Detect which cell encompasses the target text, then output its [X, Y] center coordinate. 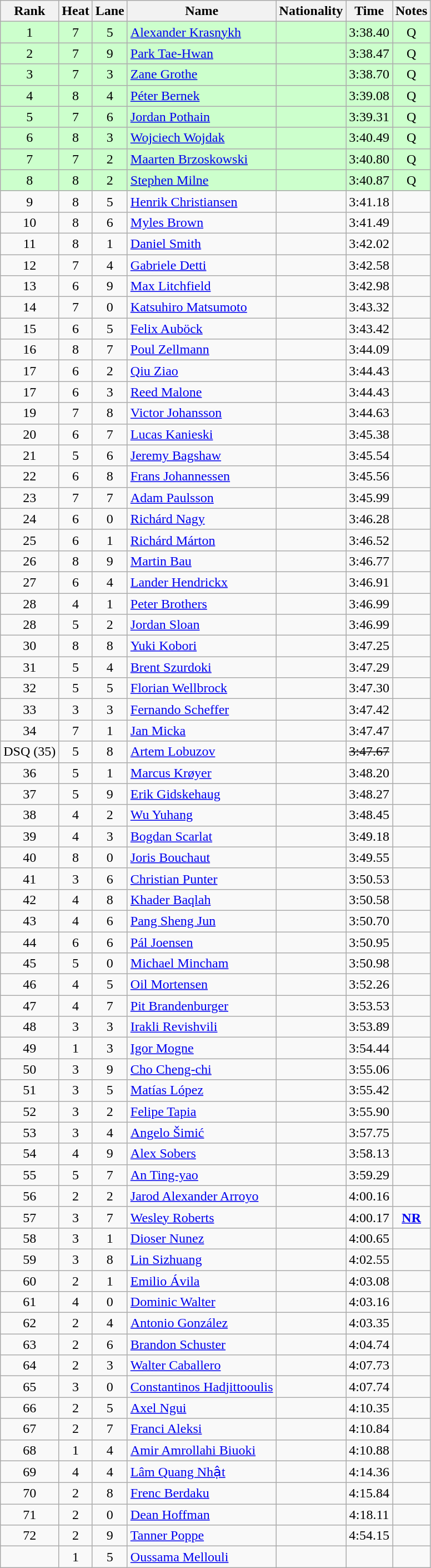
Pit Brandenburger [202, 1006]
Maarten Brzoskowski [202, 159]
3:45.99 [369, 498]
53 [30, 1133]
Alex Sobers [202, 1154]
10 [30, 222]
3:50.95 [369, 942]
Matías López [202, 1090]
3:52.26 [369, 985]
Max Litchfield [202, 286]
12 [30, 265]
3:41.49 [369, 222]
55 [30, 1175]
3:48.27 [369, 794]
34 [30, 731]
14 [30, 307]
Wu Yuhang [202, 815]
Jordan Sloan [202, 625]
3:38.40 [369, 32]
Qiu Ziao [202, 371]
Name [202, 11]
57 [30, 1217]
Artem Lobuzov [202, 752]
4:10.88 [369, 1450]
Brandon Schuster [202, 1344]
Axel Ngui [202, 1408]
3:46.28 [369, 519]
Rank [30, 11]
Antonio González [202, 1323]
4:00.16 [369, 1196]
Jan Micka [202, 731]
11 [30, 244]
An Ting-yao [202, 1175]
3:48.45 [369, 815]
3:39.08 [369, 96]
Fernando Scheffer [202, 709]
Reed Malone [202, 392]
4:00.17 [369, 1217]
Oussama Mellouli [202, 1557]
Oil Mortensen [202, 985]
62 [30, 1323]
3:58.13 [369, 1154]
Felipe Tapia [202, 1112]
Dominic Walter [202, 1302]
Jarod Alexander Arroyo [202, 1196]
3:40.49 [369, 138]
59 [30, 1259]
Dioser Nunez [202, 1238]
Jeremy Bagshaw [202, 455]
48 [30, 1027]
Victor Johansson [202, 413]
4:03.16 [369, 1302]
15 [30, 329]
Wesley Roberts [202, 1217]
66 [30, 1408]
Yuki Kobori [202, 646]
44 [30, 942]
3:38.70 [369, 75]
54 [30, 1154]
Time [369, 11]
Park Tae-Hwan [202, 53]
63 [30, 1344]
Joris Bouchaut [202, 857]
3:55.06 [369, 1069]
4:07.73 [369, 1366]
3:42.02 [369, 244]
32 [30, 688]
Constantinos Hadjittooulis [202, 1387]
4:18.11 [369, 1515]
Brent Szurdoki [202, 667]
38 [30, 815]
4:54.15 [369, 1536]
Khader Baqlah [202, 900]
3:47.67 [369, 752]
Poul Zellmann [202, 350]
69 [30, 1472]
Bogdan Scarlat [202, 836]
3:45.38 [369, 434]
3:55.42 [369, 1090]
3:40.87 [369, 180]
Jordan Pothain [202, 117]
3:57.75 [369, 1133]
Gabriele Detti [202, 265]
46 [30, 985]
Michael Mincham [202, 964]
3:48.20 [369, 773]
Marcus Krøyer [202, 773]
67 [30, 1429]
Daniel Smith [202, 244]
Henrik Christiansen [202, 201]
4:14.36 [369, 1472]
58 [30, 1238]
Myles Brown [202, 222]
Richárd Nagy [202, 519]
Lin Sizhuang [202, 1259]
Richárd Márton [202, 540]
4:10.35 [369, 1408]
49 [30, 1048]
3:53.53 [369, 1006]
3:42.58 [369, 265]
Pang Sheng Jun [202, 921]
4:10.84 [369, 1429]
Nationality [311, 11]
Peter Brothers [202, 603]
3:45.54 [369, 455]
Felix Auböck [202, 329]
20 [30, 434]
3:44.63 [369, 413]
68 [30, 1450]
Emilio Ávila [202, 1281]
3:50.53 [369, 879]
65 [30, 1387]
56 [30, 1196]
25 [30, 540]
Adam Paulsson [202, 498]
72 [30, 1536]
3:47.25 [369, 646]
3:49.18 [369, 836]
3:59.29 [369, 1175]
Walter Caballero [202, 1366]
Lucas Kanieski [202, 434]
Frenc Berdaku [202, 1493]
Florian Wellbrock [202, 688]
Christian Punter [202, 879]
Péter Bernek [202, 96]
3:50.98 [369, 964]
71 [30, 1515]
4:02.55 [369, 1259]
24 [30, 519]
Heat [76, 11]
36 [30, 773]
Pál Joensen [202, 942]
Lander Hendrickx [202, 582]
Stephen Milne [202, 180]
Angelo Šimić [202, 1133]
37 [30, 794]
41 [30, 879]
3:49.55 [369, 857]
16 [30, 350]
NR [411, 1217]
3:47.47 [369, 731]
Katsuhiro Matsumoto [202, 307]
4:03.08 [369, 1281]
22 [30, 477]
DSQ (35) [30, 752]
3:46.91 [369, 582]
23 [30, 498]
3:50.70 [369, 921]
21 [30, 455]
Lane [110, 11]
3:55.90 [369, 1112]
47 [30, 1006]
50 [30, 1069]
3:42.98 [369, 286]
Notes [411, 11]
Martin Bau [202, 561]
Franci Aleksi [202, 1429]
4:15.84 [369, 1493]
3:40.80 [369, 159]
52 [30, 1112]
Igor Mogne [202, 1048]
3:46.77 [369, 561]
Lâm Quang Nhật [202, 1472]
3:53.89 [369, 1027]
4:04.74 [369, 1344]
26 [30, 561]
Alexander Krasnykh [202, 32]
4:00.65 [369, 1238]
3:39.31 [369, 117]
31 [30, 667]
19 [30, 413]
Wojciech Wojdak [202, 138]
3:54.44 [369, 1048]
Amir Amrollahi Biuoki [202, 1450]
51 [30, 1090]
42 [30, 900]
4:07.74 [369, 1387]
43 [30, 921]
Irakli Revishvili [202, 1027]
27 [30, 582]
Tanner Poppe [202, 1536]
Cho Cheng-chi [202, 1069]
3:43.42 [369, 329]
40 [30, 857]
Dean Hoffman [202, 1515]
3:41.18 [369, 201]
Erik Gidskehaug [202, 794]
33 [30, 709]
3:44.09 [369, 350]
Frans Johannessen [202, 477]
13 [30, 286]
61 [30, 1302]
Zane Grothe [202, 75]
3:50.58 [369, 900]
3:43.32 [369, 307]
4:03.35 [369, 1323]
3:46.52 [369, 540]
30 [30, 646]
39 [30, 836]
3:47.42 [369, 709]
3:47.30 [369, 688]
64 [30, 1366]
3:47.29 [369, 667]
45 [30, 964]
70 [30, 1493]
3:45.56 [369, 477]
3:38.47 [369, 53]
60 [30, 1281]
